For the text-containing cell, return its midpoint in (X, Y) coordinate format. 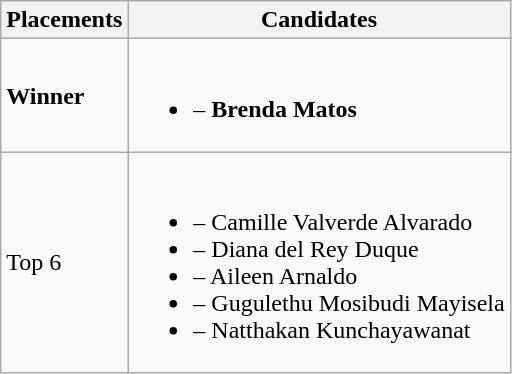
– Brenda Matos (319, 96)
Candidates (319, 20)
Top 6 (64, 262)
Winner (64, 96)
– Camille Valverde Alvarado – Diana del Rey Duque – Aileen Arnaldo – Gugulethu Mosibudi Mayisela – Natthakan Kunchayawanat (319, 262)
Placements (64, 20)
